From the cell containing the given text, extract its center point as (X, Y) coordinate. 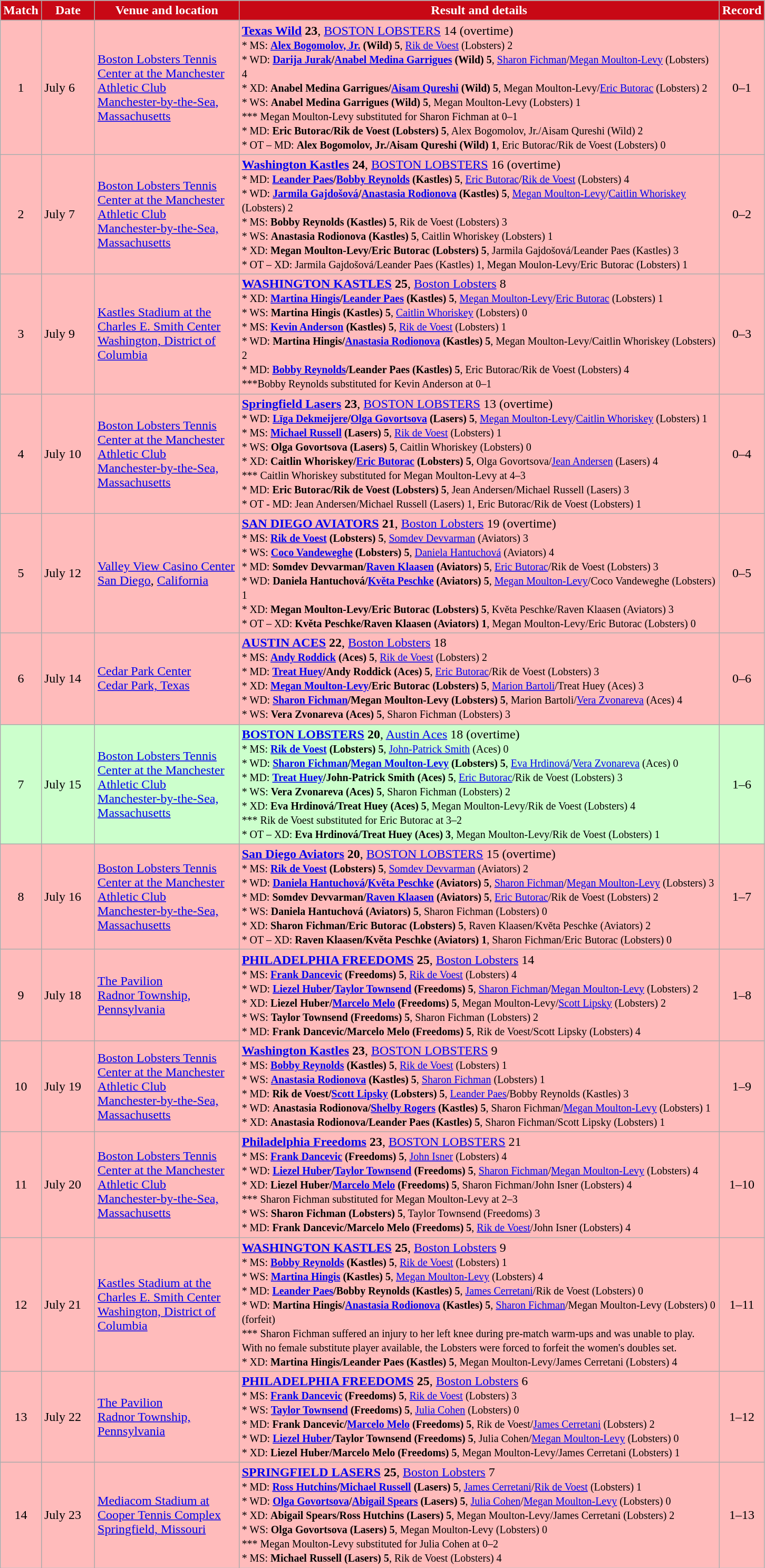
July 9 (67, 334)
1–13 (742, 1515)
10 (21, 1086)
4 (21, 453)
0–4 (742, 453)
Record (742, 11)
Venue and location (167, 11)
9 (21, 995)
13 (21, 1417)
14 (21, 1515)
July 15 (67, 784)
July 22 (67, 1417)
1–7 (742, 897)
July 16 (67, 897)
Result and details (479, 11)
11 (21, 1184)
2 (21, 214)
6 (21, 679)
0–5 (742, 573)
1–9 (742, 1086)
Mediacom Stadium at Cooper Tennis ComplexSpringfield, Missouri (167, 1515)
July 7 (67, 214)
July 21 (67, 1304)
8 (21, 897)
Valley View Casino CenterSan Diego, California (167, 573)
July 18 (67, 995)
Match (21, 11)
July 14 (67, 679)
12 (21, 1304)
1–6 (742, 784)
0–6 (742, 679)
3 (21, 334)
July 10 (67, 453)
July 12 (67, 573)
1–11 (742, 1304)
0–3 (742, 334)
0–1 (742, 87)
July 23 (67, 1515)
1 (21, 87)
Date (67, 11)
0–2 (742, 214)
1–12 (742, 1417)
1–8 (742, 995)
July 6 (67, 87)
7 (21, 784)
1–10 (742, 1184)
July 20 (67, 1184)
5 (21, 573)
July 19 (67, 1086)
Cedar Park CenterCedar Park, Texas (167, 679)
